Scan for the cell matching the given text and deliver its (x, y) coordinate at center. 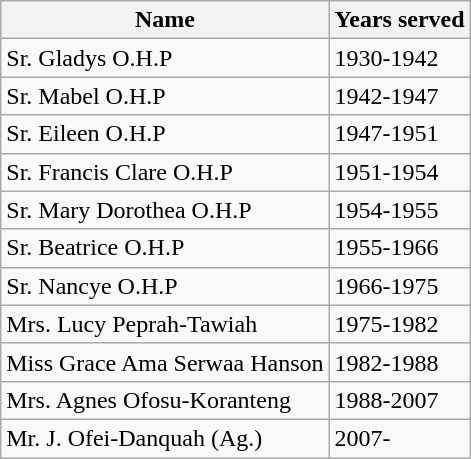
Mrs. Agnes Ofosu-Koranteng (165, 400)
2007- (400, 438)
Mr. J. Ofei-Danquah (Ag.) (165, 438)
1930-1942 (400, 58)
1955-1966 (400, 248)
1988-2007 (400, 400)
1947-1951 (400, 134)
Sr. Nancye O.H.P (165, 286)
Sr. Francis Clare O.H.P (165, 172)
Name (165, 20)
1982-1988 (400, 362)
Sr. Beatrice O.H.P (165, 248)
Sr. Mary Dorothea O.H.P (165, 210)
1975-1982 (400, 324)
1954-1955 (400, 210)
Miss Grace Ama Serwaa Hanson (165, 362)
Sr. Mabel O.H.P (165, 96)
Mrs. Lucy Peprah-Tawiah (165, 324)
Years served (400, 20)
1966-1975 (400, 286)
Sr. Gladys O.H.P (165, 58)
1942-1947 (400, 96)
Sr. Eileen O.H.P (165, 134)
1951-1954 (400, 172)
